Determine the [X, Y] coordinate at the center of the cell enclosing the given text.  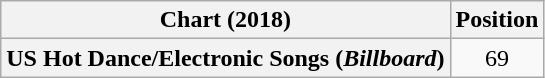
69 [497, 58]
US Hot Dance/Electronic Songs (Billboard) [226, 58]
Position [497, 20]
Chart (2018) [226, 20]
